From the cell containing the given text, extract its center point as (X, Y) coordinate. 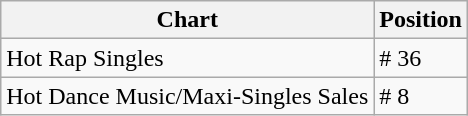
# 36 (421, 58)
Hot Dance Music/Maxi-Singles Sales (188, 96)
Chart (188, 20)
Position (421, 20)
Hot Rap Singles (188, 58)
# 8 (421, 96)
